Extract the [x, y] coordinate from the center of the cell holding the provided text.  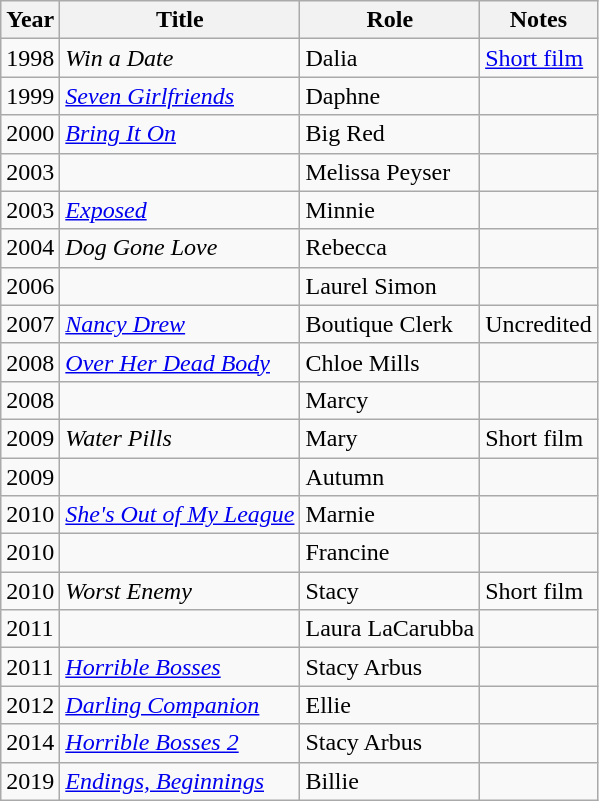
Laura LaCarubba [390, 629]
Big Red [390, 134]
2007 [30, 324]
Mary [390, 438]
She's Out of My League [180, 515]
Rebecca [390, 248]
2019 [30, 781]
Title [180, 20]
Chloe Mills [390, 362]
Horrible Bosses [180, 667]
2004 [30, 248]
Ellie [390, 705]
Billie [390, 781]
Minnie [390, 210]
Horrible Bosses 2 [180, 743]
Autumn [390, 477]
2006 [30, 286]
Darling Companion [180, 705]
Bring It On [180, 134]
Dog Gone Love [180, 248]
Nancy Drew [180, 324]
Melissa Peyser [390, 172]
Marnie [390, 515]
Dalia [390, 58]
2000 [30, 134]
2012 [30, 705]
Daphne [390, 96]
Win a Date [180, 58]
Stacy [390, 591]
Marcy [390, 400]
Notes [539, 20]
Endings, Beginnings [180, 781]
Laurel Simon [390, 286]
1998 [30, 58]
Seven Girlfriends [180, 96]
Uncredited [539, 324]
2014 [30, 743]
Year [30, 20]
Role [390, 20]
Exposed [180, 210]
Water Pills [180, 438]
Boutique Clerk [390, 324]
Worst Enemy [180, 591]
Over Her Dead Body [180, 362]
Francine [390, 553]
1999 [30, 96]
